Identify which cell holds the provided text, then report its (X, Y) central coordinate. 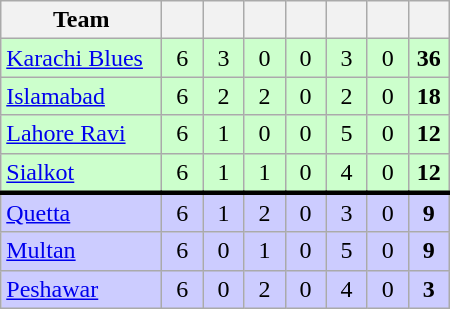
Islamabad (82, 96)
Sialkot (82, 173)
Lahore Ravi (82, 134)
Quetta (82, 213)
Peshawar (82, 289)
Karachi Blues (82, 58)
36 (428, 58)
Team (82, 20)
18 (428, 96)
Multan (82, 251)
